Determine the (x, y) coordinate at the center of the cell enclosing the given text.  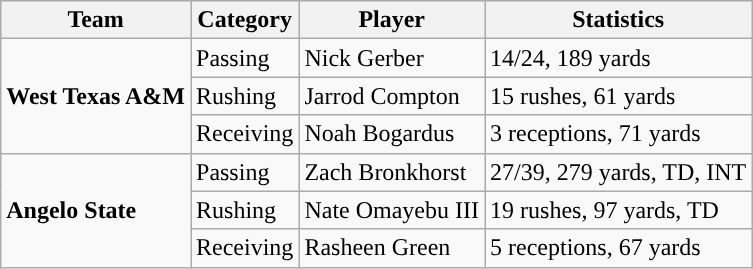
West Texas A&M (96, 96)
Nate Omayebu III (392, 210)
Statistics (618, 20)
Zach Bronkhorst (392, 172)
Noah Bogardus (392, 134)
5 receptions, 67 yards (618, 248)
Player (392, 20)
15 rushes, 61 yards (618, 96)
14/24, 189 yards (618, 58)
Category (244, 20)
Angelo State (96, 210)
19 rushes, 97 yards, TD (618, 210)
3 receptions, 71 yards (618, 134)
Team (96, 20)
Rasheen Green (392, 248)
Nick Gerber (392, 58)
27/39, 279 yards, TD, INT (618, 172)
Jarrod Compton (392, 96)
